For the text-containing cell, return its midpoint in [X, Y] coordinate format. 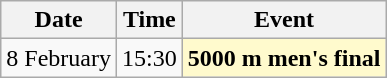
5000 m men's final [284, 58]
8 February [59, 58]
15:30 [149, 58]
Time [149, 20]
Event [284, 20]
Date [59, 20]
